Scan for the cell matching the given text and deliver its (X, Y) coordinate at center. 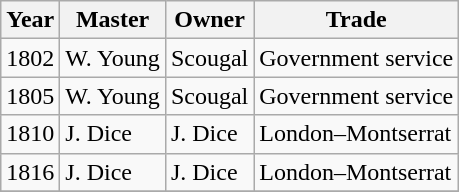
Year (30, 20)
1802 (30, 58)
1805 (30, 96)
Owner (209, 20)
Trade (356, 20)
Master (113, 20)
1816 (30, 172)
1810 (30, 134)
